Capture the cell that displays the provided text and extract its (x, y) central coordinate. 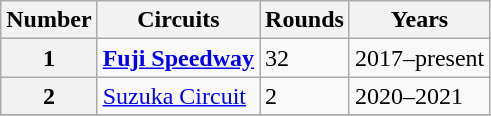
Rounds (305, 20)
Number (49, 20)
2020–2021 (419, 96)
2017–present (419, 58)
Fuji Speedway (178, 58)
1 (49, 58)
32 (305, 58)
Suzuka Circuit (178, 96)
Circuits (178, 20)
Years (419, 20)
